Provide the (x, y) coordinate of the cell's center where the given text is located.  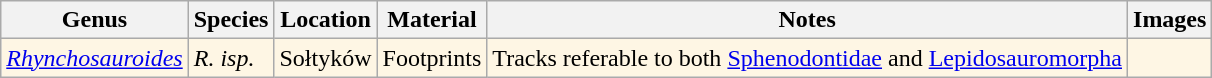
Notes (808, 20)
R. isp. (231, 58)
Location (326, 20)
Genus (94, 20)
Tracks referable to both Sphenodontidae and Lepidosauromorpha (808, 58)
Sołtyków (326, 58)
Rhynchosauroides (94, 58)
Footprints (432, 58)
Species (231, 20)
Images (1170, 20)
Material (432, 20)
